Search for the cell housing the specified text and yield its (x, y) center coordinate. 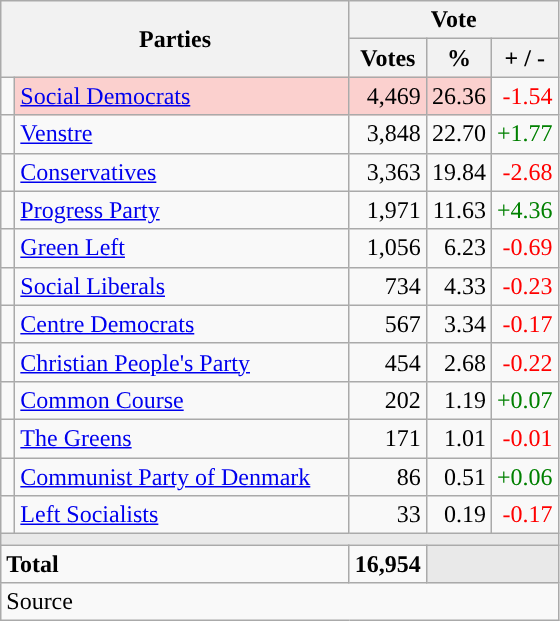
22.70 (458, 134)
Conservatives (182, 172)
Left Socialists (182, 515)
33 (388, 515)
+4.36 (524, 210)
202 (388, 400)
Common Course (182, 400)
0.51 (458, 477)
+0.06 (524, 477)
4,469 (388, 96)
Total (176, 564)
Social Liberals (182, 286)
2.68 (458, 362)
-1.54 (524, 96)
+0.07 (524, 400)
Venstre (182, 134)
454 (388, 362)
4.33 (458, 286)
Social Democrats (182, 96)
% (458, 58)
1.19 (458, 400)
Communist Party of Denmark (182, 477)
Christian People's Party (182, 362)
19.84 (458, 172)
Source (280, 602)
171 (388, 438)
3,363 (388, 172)
-0.22 (524, 362)
26.36 (458, 96)
-0.69 (524, 248)
1,056 (388, 248)
1.01 (458, 438)
-0.23 (524, 286)
0.19 (458, 515)
3.34 (458, 324)
Parties (176, 39)
16,954 (388, 564)
+ / - (524, 58)
1,971 (388, 210)
+1.77 (524, 134)
86 (388, 477)
567 (388, 324)
Green Left (182, 248)
Votes (388, 58)
-0.01 (524, 438)
Vote (454, 20)
-2.68 (524, 172)
Centre Democrats (182, 324)
Progress Party (182, 210)
6.23 (458, 248)
734 (388, 286)
3,848 (388, 134)
The Greens (182, 438)
11.63 (458, 210)
